Determine the (X, Y) coordinate at the center of the cell enclosing the given text.  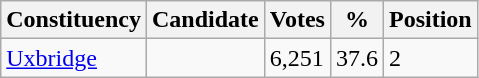
Constituency (74, 20)
2 (430, 58)
Position (430, 20)
6,251 (297, 58)
Candidate (205, 20)
Votes (297, 20)
% (356, 20)
Uxbridge (74, 58)
37.6 (356, 58)
